Return the (X, Y) coordinate for the center point of the cell that contains the specified text.  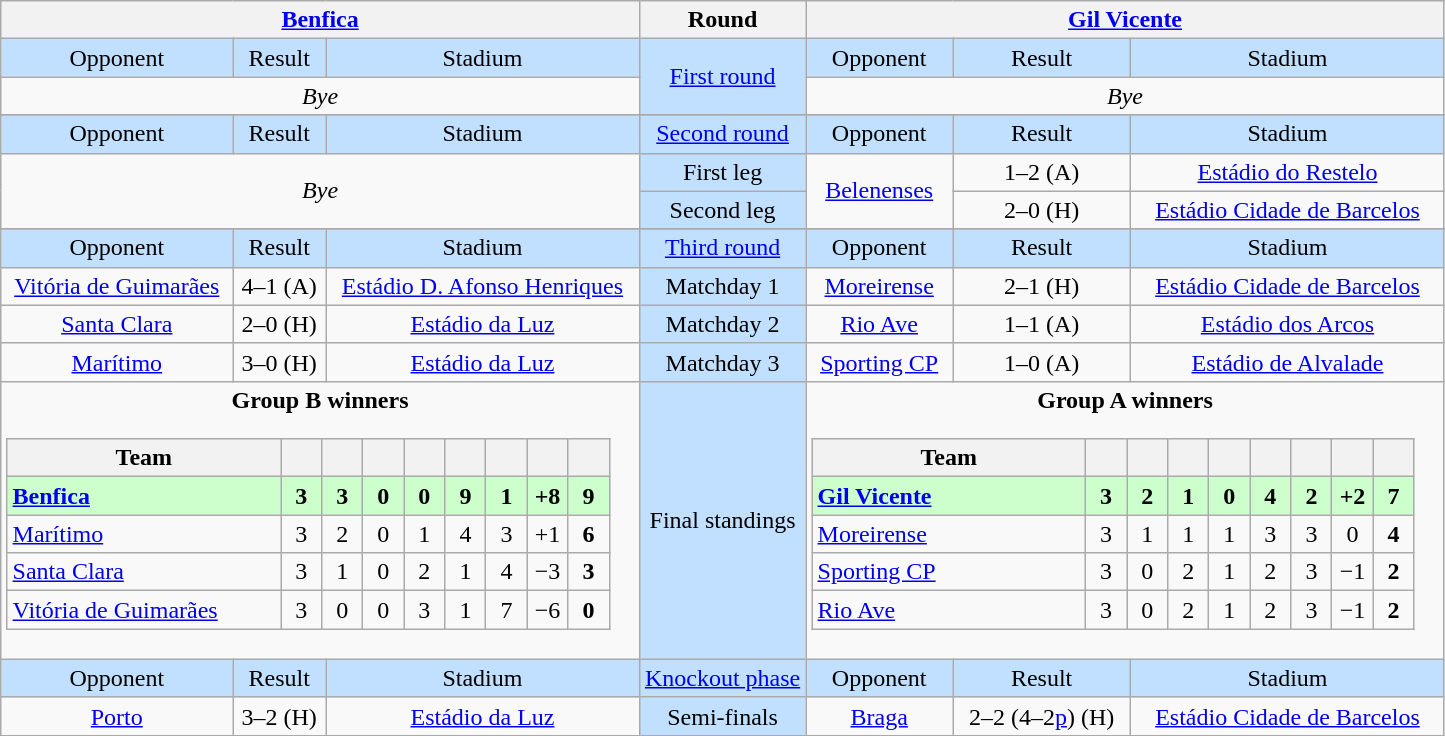
Porto (117, 716)
1–1 (A) (1042, 324)
Estádio de Alvalade (1288, 362)
Braga (880, 716)
4–1 (A) (280, 286)
Matchday 2 (722, 324)
+2 (1352, 496)
−6 (548, 610)
First leg (722, 172)
2–1 (H) (1042, 286)
Semi-finals (722, 716)
+1 (548, 534)
Estádio dos Arcos (1288, 324)
Round (722, 20)
Belenenses (880, 191)
Group A winners Team Gil Vicente 3 2 1 0 4 2 +2 7 Moreirense 3 1 1 1 3 3 0 4 Sporting CP 3 0 2 1 2 3 −1 2 Rio Ave 3 0 2 1 2 3 −1 2 (1126, 520)
Final standings (722, 520)
+8 (548, 496)
Knockout phase (722, 678)
−3 (548, 572)
2–2 (4–2p) (H) (1042, 716)
3–0 (H) (280, 362)
Second leg (722, 210)
Matchday 1 (722, 286)
1–0 (A) (1042, 362)
First round (722, 77)
Third round (722, 248)
1–2 (A) (1042, 172)
Estádio D. Afonso Henriques (483, 286)
Second round (722, 134)
3–2 (H) (280, 716)
Group B winners Team Benfica 3 3 0 0 9 1 +8 9 Marítimo 3 2 0 1 4 3 +1 6 Santa Clara 3 1 0 2 1 4 −3 3 Vitória de Guimarães 3 0 0 3 1 7 −6 0 (320, 520)
Estádio do Restelo (1288, 172)
Matchday 3 (722, 362)
6 (588, 534)
